Extract the (x, y) coordinate from the center of the cell holding the provided text.  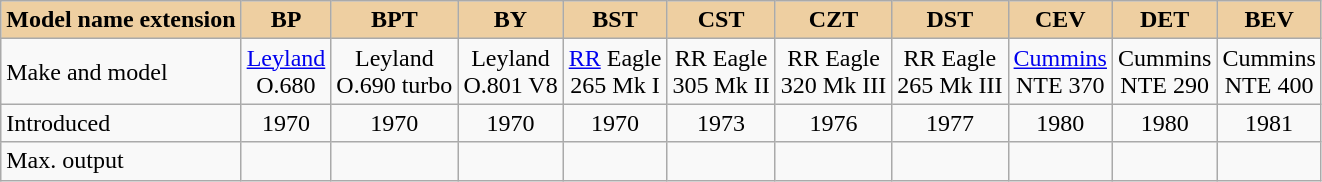
1977 (950, 123)
BY (510, 20)
1973 (721, 123)
DET (1164, 20)
CumminsNTE 370 (1060, 72)
CST (721, 20)
RR Eagle320 Mk III (833, 72)
1976 (833, 123)
1981 (1269, 123)
CEV (1060, 20)
RR Eagle265 Mk III (950, 72)
RR Eagle265 Mk I (615, 72)
CZT (833, 20)
Introduced (121, 123)
LeylandO.690 turbo (394, 72)
RR Eagle305 Mk II (721, 72)
CumminsNTE 400 (1269, 72)
LeylandO.680 (286, 72)
BPT (394, 20)
DST (950, 20)
LeylandO.801 V8 (510, 72)
BST (615, 20)
CumminsNTE 290 (1164, 72)
BP (286, 20)
Model name extension (121, 20)
Make and model (121, 72)
BEV (1269, 20)
Max. output (121, 161)
